Search for the cell housing the specified text and yield its (x, y) center coordinate. 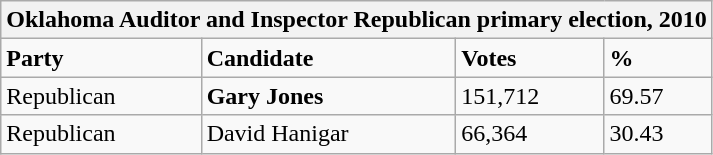
66,364 (530, 134)
Oklahoma Auditor and Inspector Republican primary election, 2010 (357, 20)
Candidate (328, 58)
David Hanigar (328, 134)
151,712 (530, 96)
Party (101, 58)
% (658, 58)
Gary Jones (328, 96)
30.43 (658, 134)
Votes (530, 58)
69.57 (658, 96)
